Return the (X, Y) coordinate for the center point of the cell that contains the specified text.  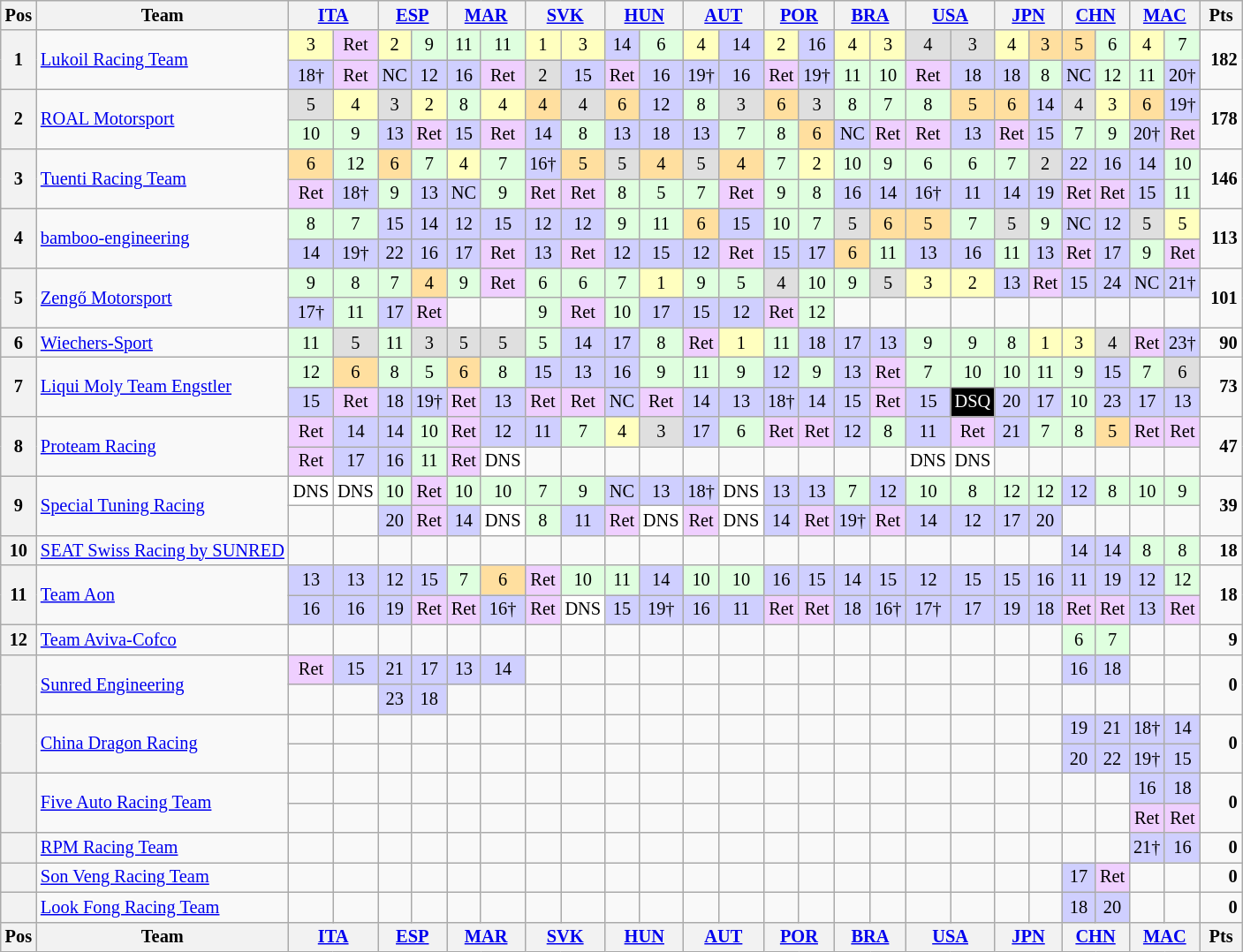
146 (1221, 178)
Liqui Moly Team Engstler (163, 387)
Tuenti Racing Team (163, 178)
113 (1221, 238)
Five Auto Racing Team (163, 802)
Wiechers-Sport (163, 343)
23† (1182, 343)
24 (1112, 283)
182 (1221, 60)
Zengő Motorsport (163, 297)
Look Fong Racing Team (163, 907)
SEAT Swiss Racing by SUNRED (163, 550)
DSQ (973, 402)
bamboo-engineering (163, 238)
73 (1221, 387)
Son Veng Racing Team (163, 877)
China Dragon Racing (163, 744)
47 (1221, 447)
90 (1221, 343)
39 (1221, 505)
Team Aviva-Cofco (163, 639)
ROAL Motorsport (163, 118)
Special Tuning Racing (163, 505)
Lukoil Racing Team (163, 60)
Team Aon (163, 595)
Proteam Racing (163, 447)
178 (1221, 118)
Sunred Engineering (163, 684)
RPM Racing Team (163, 848)
101 (1221, 297)
